Locate the cell with the specified text and output its [x, y] center coordinate. 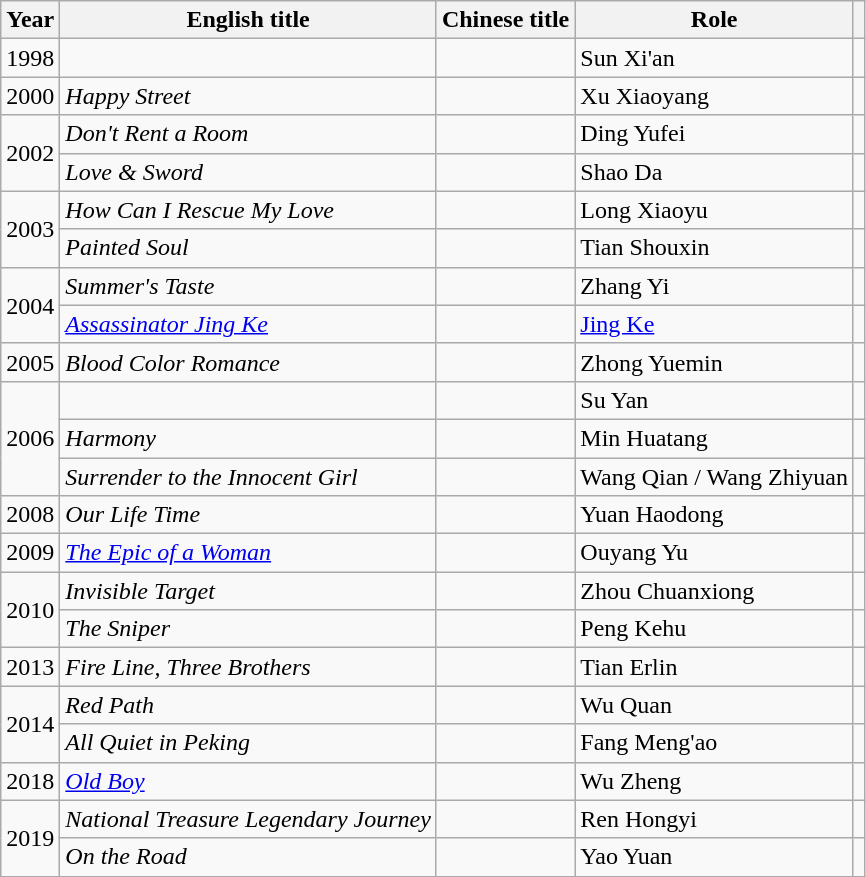
Role [714, 20]
Xu Xiaoyang [714, 96]
Don't Rent a Room [248, 134]
2010 [30, 610]
2014 [30, 724]
2008 [30, 515]
Summer's Taste [248, 286]
Red Path [248, 705]
2003 [30, 229]
Zhong Yuemin [714, 362]
Zhang Yi [714, 286]
Min Huatang [714, 438]
On the Road [248, 857]
Fire Line, Three Brothers [248, 667]
Our Life Time [248, 515]
Painted Soul [248, 248]
National Treasure Legendary Journey [248, 819]
Tian Shouxin [714, 248]
Love & Sword [248, 172]
Ouyang Yu [714, 553]
Shao Da [714, 172]
2009 [30, 553]
2013 [30, 667]
Su Yan [714, 400]
Zhou Chuanxiong [714, 591]
Blood Color Romance [248, 362]
Yuan Haodong [714, 515]
Peng Kehu [714, 629]
Tian Erlin [714, 667]
The Epic of a Woman [248, 553]
Wang Qian / Wang Zhiyuan [714, 477]
Happy Street [248, 96]
Invisible Target [248, 591]
Chinese title [505, 20]
2002 [30, 153]
Fang Meng'ao [714, 743]
Yao Yuan [714, 857]
2004 [30, 305]
Jing Ke [714, 324]
2005 [30, 362]
Ren Hongyi [714, 819]
English title [248, 20]
Year [30, 20]
Assassinator Jing Ke [248, 324]
2018 [30, 781]
Long Xiaoyu [714, 210]
Wu Quan [714, 705]
2019 [30, 838]
The Sniper [248, 629]
All Quiet in Peking [248, 743]
Wu Zheng [714, 781]
2006 [30, 438]
How Can I Rescue My Love [248, 210]
Old Boy [248, 781]
Sun Xi'an [714, 58]
2000 [30, 96]
Surrender to the Innocent Girl [248, 477]
Ding Yufei [714, 134]
Harmony [248, 438]
1998 [30, 58]
